Locate the cell with the specified text and output its (X, Y) center coordinate. 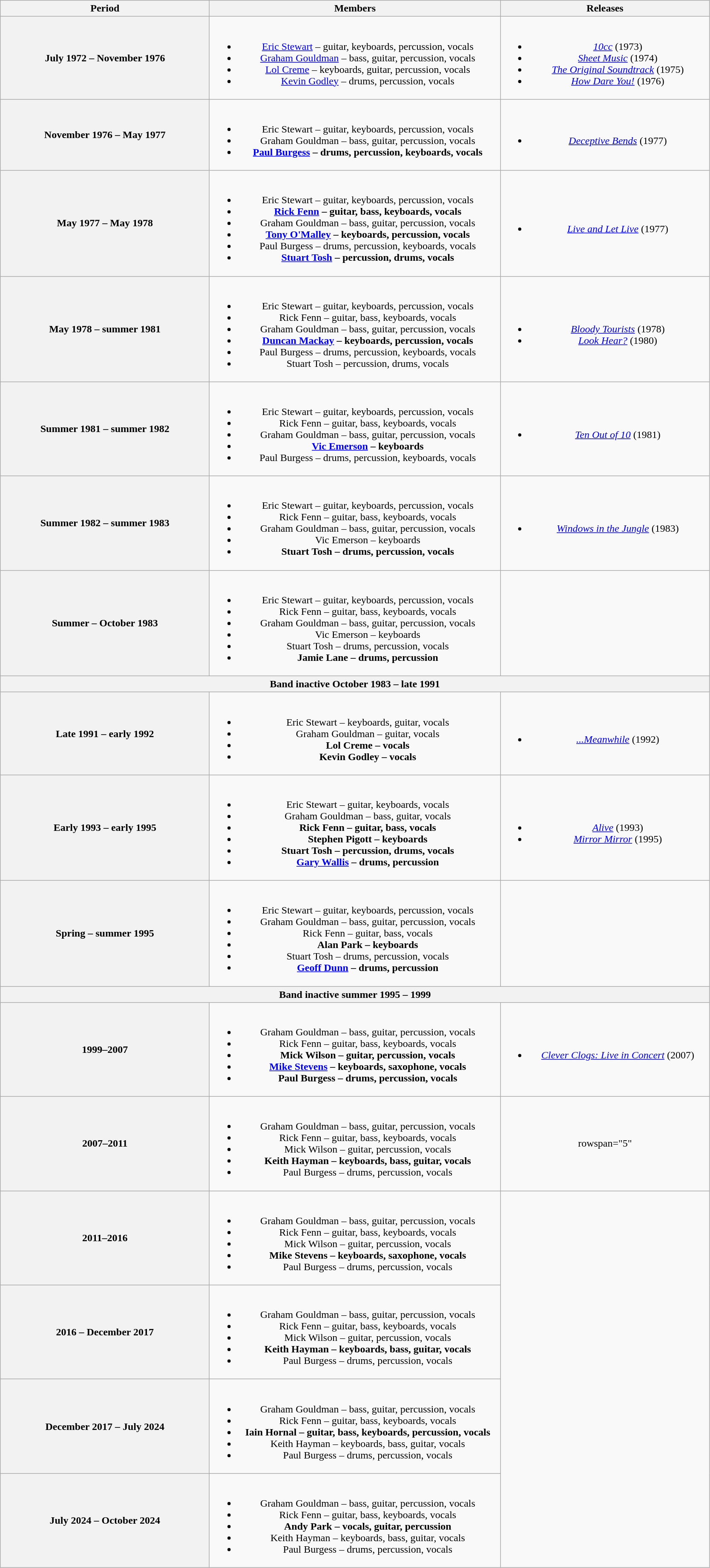
Releases (605, 9)
Period (105, 9)
Summer – October 1983 (105, 623)
Bloody Tourists (1978)Look Hear? (1980) (605, 329)
July 1972 – November 1976 (105, 58)
2007–2011 (105, 1144)
Summer 1981 – summer 1982 (105, 429)
Clever Clogs: Live in Concert (2007) (605, 1050)
2016 – December 2017 (105, 1332)
Live and Let Live (1977) (605, 223)
Eric Stewart – keyboards, guitar, vocalsGraham Gouldman – guitar, vocalsLol Creme – vocalsKevin Godley – vocals (355, 733)
rowspan="5" (605, 1144)
...Meanwhile (1992) (605, 733)
Late 1991 – early 1992 (105, 733)
Band inactive summer 1995 – 1999 (355, 994)
Ten Out of 10 (1981) (605, 429)
Early 1993 – early 1995 (105, 827)
10cc (1973)Sheet Music (1974)The Original Soundtrack (1975)How Dare You! (1976) (605, 58)
May 1978 – summer 1981 (105, 329)
Summer 1982 – summer 1983 (105, 523)
Windows in the Jungle (1983) (605, 523)
December 2017 – July 2024 (105, 1427)
Members (355, 9)
2011–2016 (105, 1238)
1999–2007 (105, 1050)
Band inactive October 1983 – late 1991 (355, 684)
November 1976 – May 1977 (105, 135)
Alive (1993)Mirror Mirror (1995) (605, 827)
Spring – summer 1995 (105, 933)
July 2024 – October 2024 (105, 1520)
May 1977 – May 1978 (105, 223)
Deceptive Bends (1977) (605, 135)
